From the cell containing the given text, extract its center point as [x, y] coordinate. 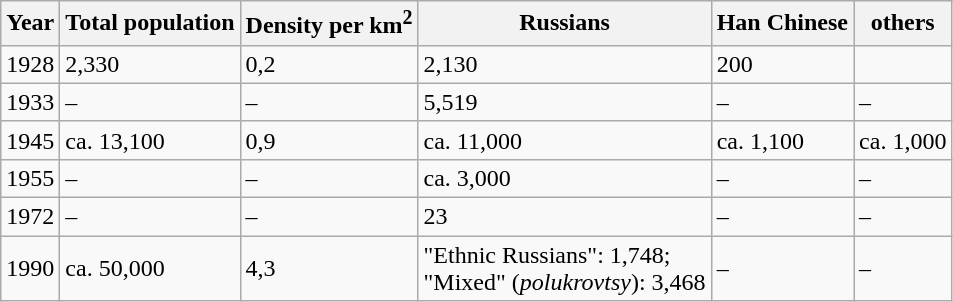
1945 [30, 140]
ca. 13,100 [150, 140]
1933 [30, 102]
ca. 3,000 [564, 178]
1972 [30, 217]
200 [782, 64]
Density per km2 [329, 24]
Russians [564, 24]
ca. 1,100 [782, 140]
"Ethnic Russians": 1,748;"Mixed" (polukrovtsy): 3,468 [564, 268]
2,130 [564, 64]
others [903, 24]
Total population [150, 24]
ca. 1,000 [903, 140]
ca. 50,000 [150, 268]
0,2 [329, 64]
0,9 [329, 140]
Han Chinese [782, 24]
4,3 [329, 268]
ca. 11,000 [564, 140]
1990 [30, 268]
5,519 [564, 102]
2,330 [150, 64]
1928 [30, 64]
23 [564, 217]
Year [30, 24]
1955 [30, 178]
